Identify which cell holds the provided text, then report its (x, y) central coordinate. 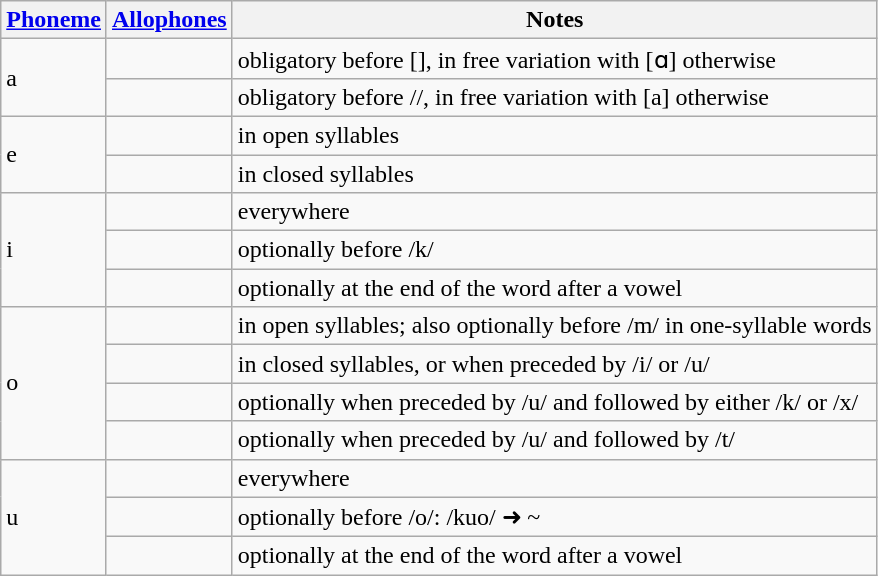
u (54, 517)
in closed syllables (554, 173)
optionally before /o/: /kuo/ ➜ ~ (554, 517)
e (54, 154)
in closed syllables, or when preceded by /i/ or /u/ (554, 364)
optionally when preceded by /u/ and followed by either /k/ or /x/ (554, 402)
optionally when preceded by /u/ and followed by /t/ (554, 440)
obligatory before //, in free variation with [a] otherwise (554, 97)
in open syllables; also optionally before /m/ in one-syllable words (554, 326)
obligatory before [], in free variation with [ɑ] otherwise (554, 59)
a (54, 78)
optionally before /k/ (554, 250)
Notes (554, 20)
in open syllables (554, 135)
o (54, 383)
Phoneme (54, 20)
i (54, 250)
Allophones (169, 20)
